Extract the (X, Y) coordinate from the center of the cell holding the provided text.  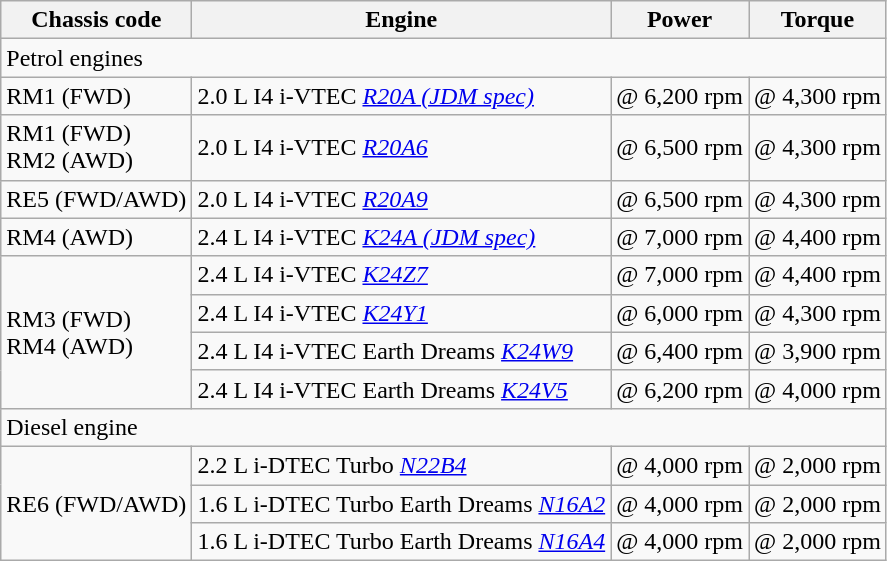
2.4 L I4 i-VTEC Earth Dreams K24W9 (402, 351)
1.6 L i-DTEC Turbo Earth Dreams N16A2 (402, 503)
2.4 L I4 i-VTEC K24Y1 (402, 313)
1.6 L i-DTEC Turbo Earth Dreams N16A4 (402, 542)
Diesel engine (444, 427)
@ 6,000 rpm (680, 313)
Petrol engines (444, 58)
Torque (818, 20)
Engine (402, 20)
RE6 (FWD/AWD) (96, 503)
2.4 L I4 i-VTEC K24A (JDM spec) (402, 237)
RM3 (FWD)RM4 (AWD) (96, 332)
RM4 (AWD) (96, 237)
Chassis code (96, 20)
2.4 L I4 i-VTEC Earth Dreams K24V5 (402, 389)
@ 6,400 rpm (680, 351)
2.0 L I4 i-VTEC R20A9 (402, 199)
2.0 L I4 i-VTEC R20A6 (402, 148)
Power (680, 20)
RM1 (FWD)RM2 (AWD) (96, 148)
2.4 L I4 i-VTEC K24Z7 (402, 275)
2.0 L I4 i-VTEC R20A (JDM spec) (402, 96)
RM1 (FWD) (96, 96)
2.2 L i-DTEC Turbo N22B4 (402, 465)
RE5 (FWD/AWD) (96, 199)
@ 3,900 rpm (818, 351)
